Return the [X, Y] coordinate for the center point of the cell that contains the specified text.  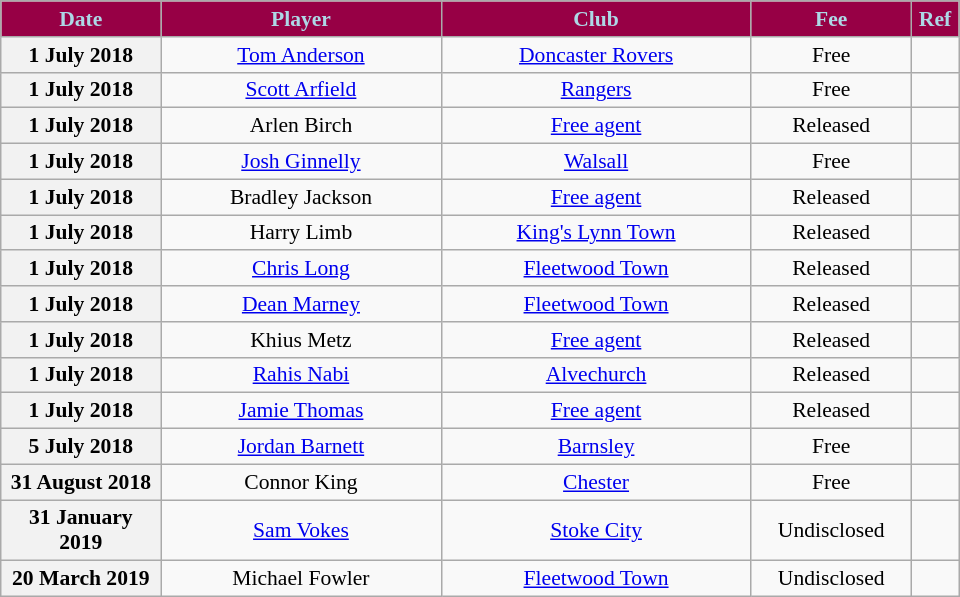
31 August 2018 [81, 482]
31 January 2019 [81, 530]
Bradley Jackson [301, 197]
King's Lynn Town [596, 233]
Ref [935, 19]
Rahis Nabi [301, 375]
Tom Anderson [301, 55]
Chris Long [301, 269]
Chester [596, 482]
Michael Fowler [301, 579]
Alvechurch [596, 375]
Rangers [596, 90]
Harry Limb [301, 233]
Josh Ginnelly [301, 162]
Connor King [301, 482]
Jordan Barnett [301, 447]
Arlen Birch [301, 126]
20 March 2019 [81, 579]
Date [81, 19]
Walsall [596, 162]
Player [301, 19]
Barnsley [596, 447]
Sam Vokes [301, 530]
Fee [831, 19]
Khius Metz [301, 340]
Club [596, 19]
Doncaster Rovers [596, 55]
Stoke City [596, 530]
Dean Marney [301, 304]
Jamie Thomas [301, 411]
Scott Arfield [301, 90]
5 July 2018 [81, 447]
